Determine the (x, y) coordinate at the center of the cell enclosing the given text.  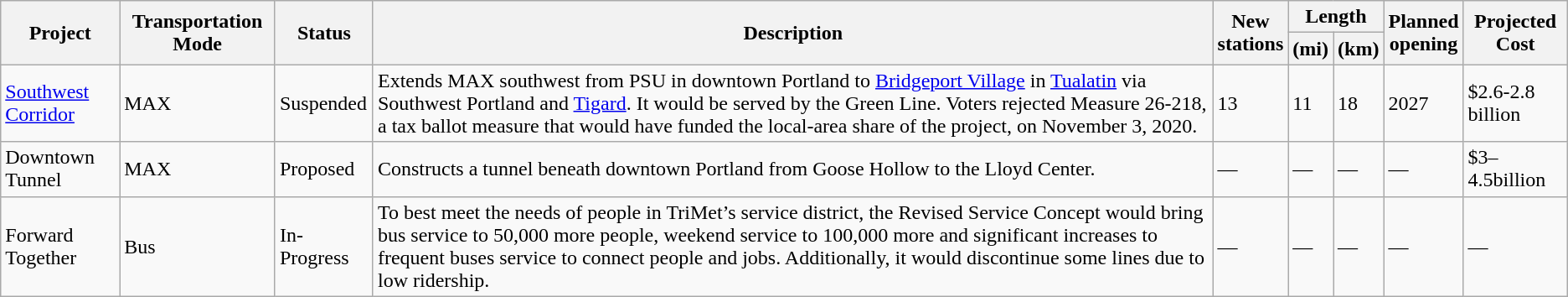
Southwest Corridor (60, 103)
Downtown Tunnel (60, 169)
Bus (198, 247)
$2.6-2.8 billion (1515, 103)
Project (60, 33)
Constructs a tunnel beneath downtown Portland from Goose Hollow to the Lloyd Center. (792, 169)
ProjectedCost (1515, 33)
Proposed (323, 169)
Description (792, 33)
Transportation Mode (198, 33)
11 (1311, 103)
$3–4.5billion (1515, 169)
(mi) (1311, 49)
2027 (1424, 103)
Plannedopening (1424, 33)
13 (1251, 103)
Suspended (323, 103)
18 (1359, 103)
Length (1336, 17)
(km) (1359, 49)
Status (323, 33)
Forward Together (60, 247)
Newstations (1251, 33)
In-Progress (323, 247)
